For the text-containing cell, return its midpoint in [X, Y] coordinate format. 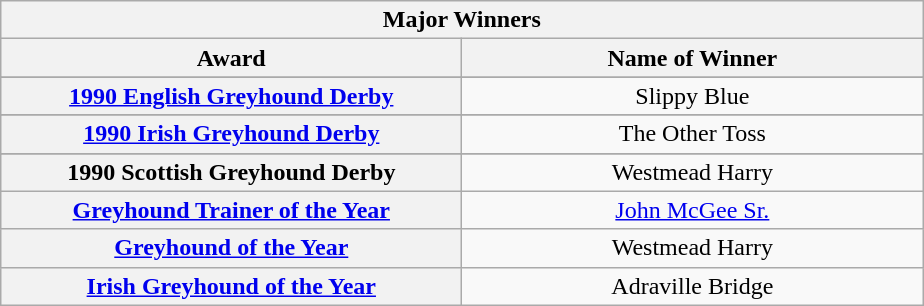
Adraville Bridge [692, 286]
The Other Toss [692, 134]
John McGee Sr. [692, 210]
1990 Irish Greyhound Derby [232, 134]
1990 Scottish Greyhound Derby [232, 172]
Major Winners [462, 20]
Greyhound Trainer of the Year [232, 210]
Award [232, 58]
Slippy Blue [692, 96]
Irish Greyhound of the Year [232, 286]
Name of Winner [692, 58]
1990 English Greyhound Derby [232, 96]
Greyhound of the Year [232, 248]
